Return (X, Y) of the center of cell containing provided text 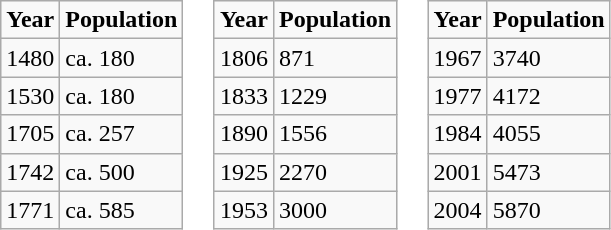
2001 (458, 172)
3000 (334, 210)
1967 (458, 58)
2270 (334, 172)
1925 (244, 172)
ca. 257 (122, 134)
1742 (30, 172)
1806 (244, 58)
1705 (30, 134)
1977 (458, 96)
1530 (30, 96)
5473 (548, 172)
4172 (548, 96)
1833 (244, 96)
871 (334, 58)
ca. 500 (122, 172)
5870 (548, 210)
ca. 585 (122, 210)
1771 (30, 210)
2004 (458, 210)
4055 (548, 134)
1556 (334, 134)
1953 (244, 210)
1890 (244, 134)
1984 (458, 134)
3740 (548, 58)
1229 (334, 96)
1480 (30, 58)
